Detect which cell encompasses the target text, then output its [x, y] center coordinate. 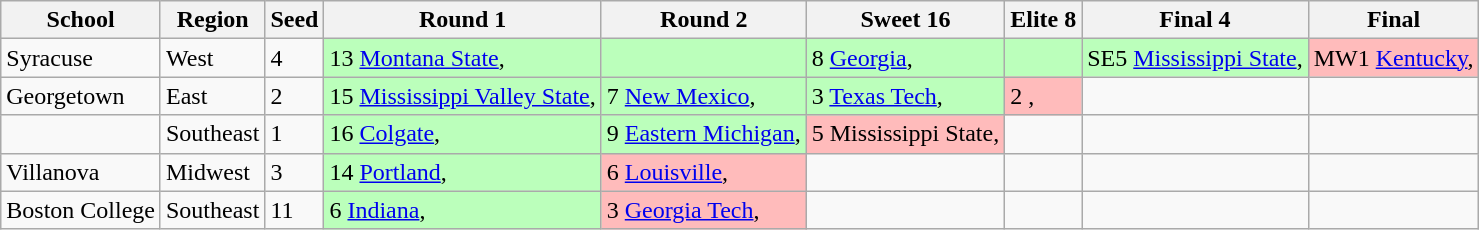
Sweet 16 [905, 20]
15 Mississippi Valley State, [462, 96]
West [212, 58]
5 Mississippi State, [905, 134]
8 Georgia, [905, 58]
3 Georgia Tech, [704, 210]
SE5 Mississippi State, [1195, 58]
3 [294, 172]
9 Eastern Michigan, [704, 134]
Seed [294, 20]
11 [294, 210]
Final 4 [1195, 20]
School [81, 20]
4 [294, 58]
Final [1394, 20]
6 Louisville, [704, 172]
7 New Mexico, [704, 96]
Midwest [212, 172]
6 Indiana, [462, 210]
Round 1 [462, 20]
Boston College [81, 210]
Villanova [81, 172]
MW1 Kentucky, [1394, 58]
13 Montana State, [462, 58]
Syracuse [81, 58]
Elite 8 [1044, 20]
3 Texas Tech, [905, 96]
16 Colgate, [462, 134]
2 [294, 96]
East [212, 96]
14 Portland, [462, 172]
Round 2 [704, 20]
2 , [1044, 96]
1 [294, 134]
Region [212, 20]
Georgetown [81, 96]
